Detect which cell encompasses the target text, then output its [x, y] center coordinate. 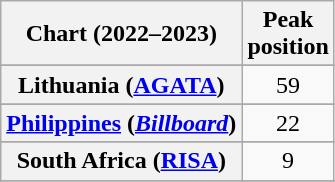
Lithuania (AGATA) [122, 85]
22 [288, 123]
59 [288, 85]
9 [288, 161]
Peakposition [288, 34]
South Africa (RISA) [122, 161]
Philippines (Billboard) [122, 123]
Chart (2022–2023) [122, 34]
